Provide the (x, y) coordinate of the cell's center where the given text is located.  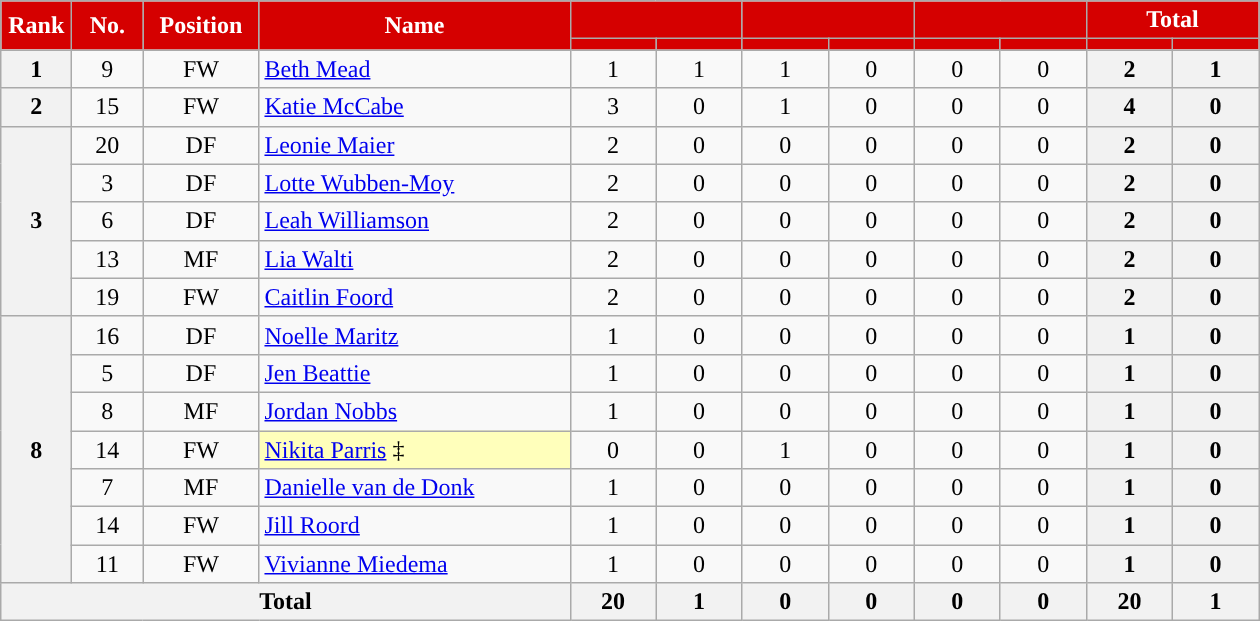
Beth Mead (414, 69)
Lotte Wubben-Moy (414, 183)
16 (108, 335)
4 (1129, 107)
Danielle van de Donk (414, 488)
Nikita Parris ‡ (414, 449)
Jen Beattie (414, 373)
Vivianne Miedema (414, 564)
Caitlin Foord (414, 297)
15 (108, 107)
Noelle Maritz (414, 335)
5 (108, 373)
Position (201, 26)
Lia Walti (414, 259)
Jordan Nobbs (414, 411)
13 (108, 259)
Jill Roord (414, 526)
Rank (36, 26)
Leonie Maier (414, 145)
No. (108, 26)
19 (108, 297)
6 (108, 221)
9 (108, 69)
Katie McCabe (414, 107)
11 (108, 564)
Name (414, 26)
Leah Williamson (414, 221)
7 (108, 488)
